Find where the given text appears and provide that cell's center as [x, y] coordinate. 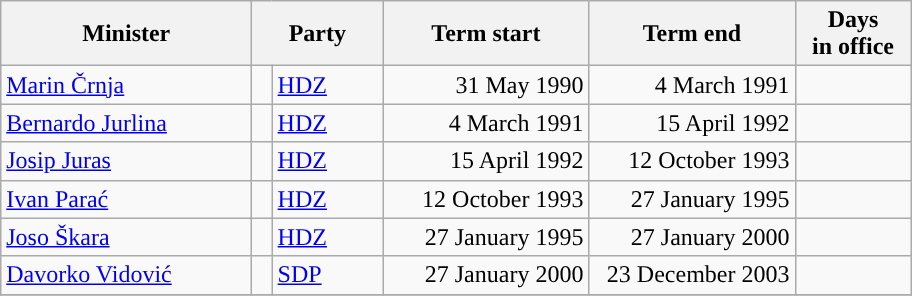
Bernardo Jurlina [126, 123]
Term start [486, 34]
23 December 2003 [692, 275]
SDP [328, 275]
Days in office [853, 34]
Josip Juras [126, 161]
Joso Škara [126, 237]
Minister [126, 34]
Ivan Parać [126, 199]
Marin Črnja [126, 85]
Davorko Vidović [126, 275]
Term end [692, 34]
31 May 1990 [486, 85]
Party [318, 34]
